Determine the [x, y] coordinate at the center of the cell enclosing the given text.  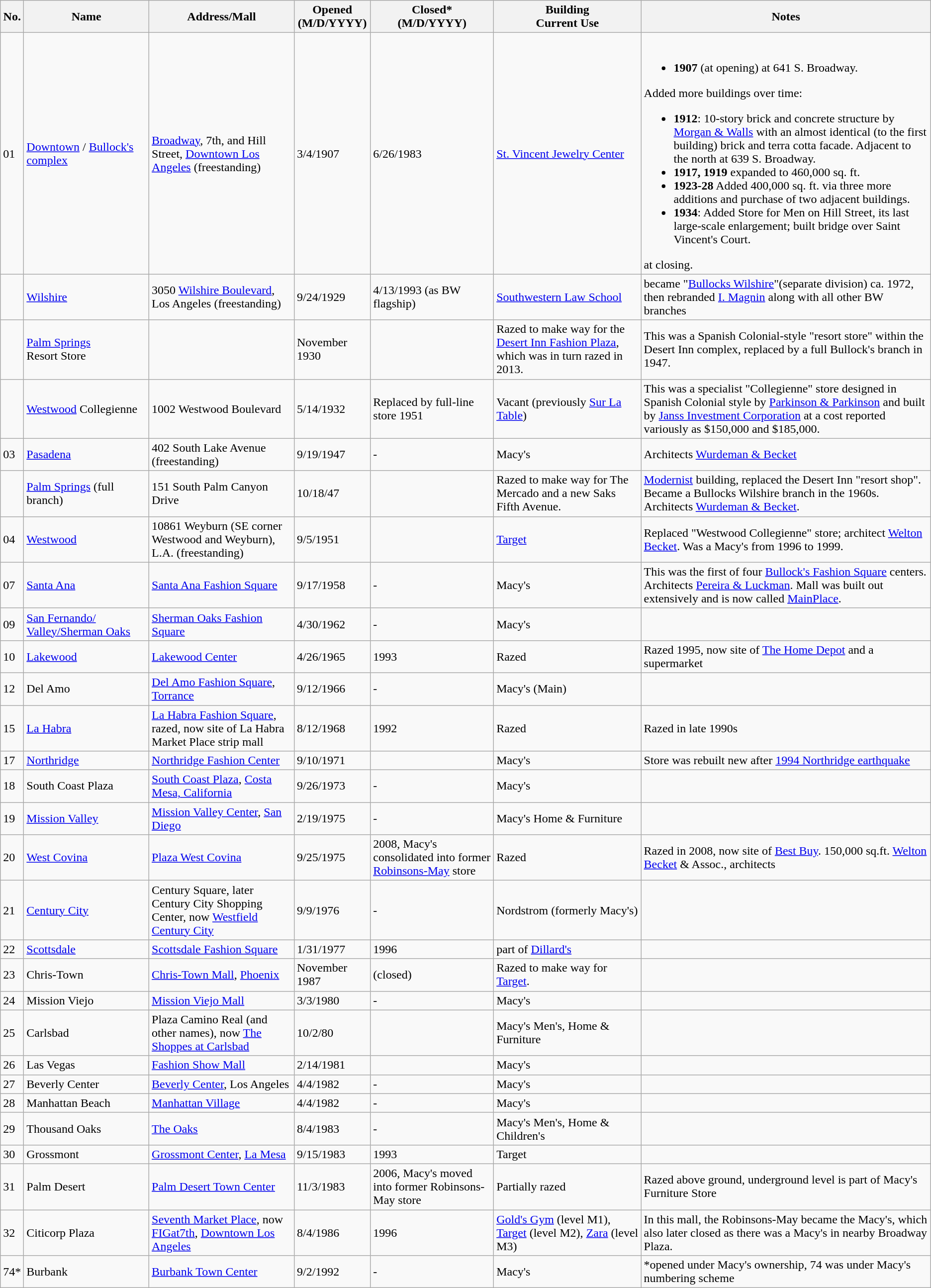
Razed 1995, now site of The Home Depot and a supermarket [786, 657]
Beverly Center [87, 1084]
Santa Ana Fashion Square [222, 585]
Plaza West Covina [222, 858]
9/9/1976 [332, 910]
Vacant (previously Sur La Table) [567, 409]
Scottsdale [87, 949]
Mission Viejo Mall [222, 1000]
9/24/1929 [332, 297]
Chris-Town [87, 975]
Palm SpringsResort Store [87, 349]
Thousand Oaks [87, 1128]
Modernist building, replaced the Desert Inn "resort shop". Became a Bullocks Wilshire branch in the 1960s. Architects Wurdeman & Becket. [786, 494]
Fashion Show Mall [222, 1065]
Westwood [87, 539]
Grossmont Center, La Mesa [222, 1154]
2/19/1975 [332, 819]
10/18/47 [332, 494]
*opened under Macy's ownership, 74 was under Macy's numbering scheme [786, 1272]
Sherman Oaks Fashion Square [222, 624]
part of Dillard's [567, 949]
1/31/1977 [332, 949]
Notes [786, 17]
Burbank [87, 1272]
Broadway, 7th, and Hill Street, Downtown Los Angeles (freestanding) [222, 153]
151 South Palm Canyon Drive [222, 494]
9/5/1951 [332, 539]
9/19/1947 [332, 455]
Opened(M/D/YYYY) [332, 17]
01 [12, 153]
Scottsdale Fashion Square [222, 949]
Macy's Home & Furniture [567, 819]
30 [12, 1154]
Razed to make way for The Mercado and a new Saks Fifth Avenue. [567, 494]
32 [12, 1233]
Name [87, 17]
23 [12, 975]
Lakewood [87, 657]
Lakewood Center [222, 657]
Macy's Men's, Home & Furniture [567, 1033]
10 [12, 657]
8/4/1983 [332, 1128]
Carlsbad [87, 1033]
19 [12, 819]
Mission Valley Center, San Diego [222, 819]
4/30/1962 [332, 624]
November 1987 [332, 975]
La Habra [87, 728]
Macy's Men's, Home & Children's [567, 1128]
Razed above ground, underground level is part of Macy's Furniture Store [786, 1187]
Mission Viejo [87, 1000]
Palm Desert [87, 1187]
South Coast Plaza [87, 786]
8/4/1986 [332, 1233]
November 1930 [332, 349]
1002 Westwood Boulevard [222, 409]
Downtown / Bullock's complex [87, 153]
Razed to make way for Target. [567, 975]
9/2/1992 [332, 1272]
Burbank Town Center [222, 1272]
17 [12, 761]
This was a Spanish Colonial-style "resort store" within the Desert Inn complex, replaced by a full Bullock's branch in 1947. [786, 349]
6/26/1983 [432, 153]
South Coast Plaza, Costa Mesa, California [222, 786]
Beverly Center, Los Angeles [222, 1084]
04 [12, 539]
Gold's Gym (level M1), Target (level M2), Zara (level M3) [567, 1233]
3/4/1907 [332, 153]
9/25/1975 [332, 858]
2/14/1981 [332, 1065]
3050 Wilshire Boulevard, Los Angeles (freestanding) [222, 297]
10861 Weyburn (SE corner Westwood and Weyburn), L.A. (freestanding) [222, 539]
Architects Wurdeman & Becket [786, 455]
09 [12, 624]
Seventh Market Place, now FIGat7th, Downtown Los Angeles [222, 1233]
Manhattan Village [222, 1103]
Chris-Town Mall, Phoenix [222, 975]
Manhattan Beach [87, 1103]
07 [12, 585]
15 [12, 728]
(closed) [432, 975]
West Covina [87, 858]
No. [12, 17]
03 [12, 455]
9/17/1958 [332, 585]
5/14/1932 [332, 409]
Mission Valley [87, 819]
27 [12, 1084]
9/10/1971 [332, 761]
Address/Mall [222, 17]
Wilshire [87, 297]
18 [12, 786]
San Fernando/ Valley/Sherman Oaks [87, 624]
Del Amo [87, 689]
La Habra Fashion Square, razed, now site of La Habra Market Place strip mall [222, 728]
2006, Macy's moved into former Robinsons-May store [432, 1187]
Del Amo Fashion Square, Torrance [222, 689]
Century City [87, 910]
74* [12, 1272]
3/3/1980 [332, 1000]
4/13/1993 (as BW flagship) [432, 297]
402 South Lake Avenue (freestanding) [222, 455]
Grossmont [87, 1154]
12 [12, 689]
Replaced "Westwood Collegienne" store; architect Welton Becket. Was a Macy's from 1996 to 1999. [786, 539]
Store was rebuilt new after 1994 Northridge earthquake [786, 761]
25 [12, 1033]
9/26/1973 [332, 786]
Macy's (Main) [567, 689]
11/3/1983 [332, 1187]
Southwestern Law School [567, 297]
Replaced by full-line store 1951 [432, 409]
Closed*(M/D/YYYY) [432, 17]
St. Vincent Jewelry Center [567, 153]
Northridge Fashion Center [222, 761]
1992 [432, 728]
29 [12, 1128]
2008, Macy's consolidated into former Robinsons-May store [432, 858]
8/12/1968 [332, 728]
Las Vegas [87, 1065]
4/26/1965 [332, 657]
The Oaks [222, 1128]
In this mall, the Robinsons-May became the Macy's, which also later closed as there was a Macy's in nearby Broadway Plaza. [786, 1233]
Plaza Camino Real (and other names), now The Shoppes at Carlsbad [222, 1033]
Nordstrom (formerly Macy's) [567, 910]
21 [12, 910]
10/2/80 [332, 1033]
26 [12, 1065]
Razed in late 1990s [786, 728]
Razed in 2008, now site of Best Buy. 150,000 sq.ft. Welton Becket & Assoc., architects [786, 858]
9/12/1966 [332, 689]
31 [12, 1187]
Northridge [87, 761]
became "Bullocks Wilshire"(separate division) ca. 1972, then rebranded I. Magnin along with all other BW branches [786, 297]
Building Current Use [567, 17]
22 [12, 949]
Citicorp Plaza [87, 1233]
Pasadena [87, 455]
Partially razed [567, 1187]
Palm Springs (full branch) [87, 494]
Razed to make way for the Desert Inn Fashion Plaza, which was in turn razed in 2013. [567, 349]
Westwood Collegienne [87, 409]
9/15/1983 [332, 1154]
Palm Desert Town Center [222, 1187]
20 [12, 858]
Santa Ana [87, 585]
Century Square, later Century City Shopping Center, now Westfield Century City [222, 910]
24 [12, 1000]
28 [12, 1103]
